Search for the cell housing the specified text and yield its [X, Y] center coordinate. 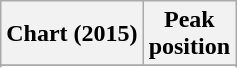
Chart (2015) [72, 34]
Peakposition [189, 34]
